Output the (X, Y) coordinate of the center of the cell containing the given text.  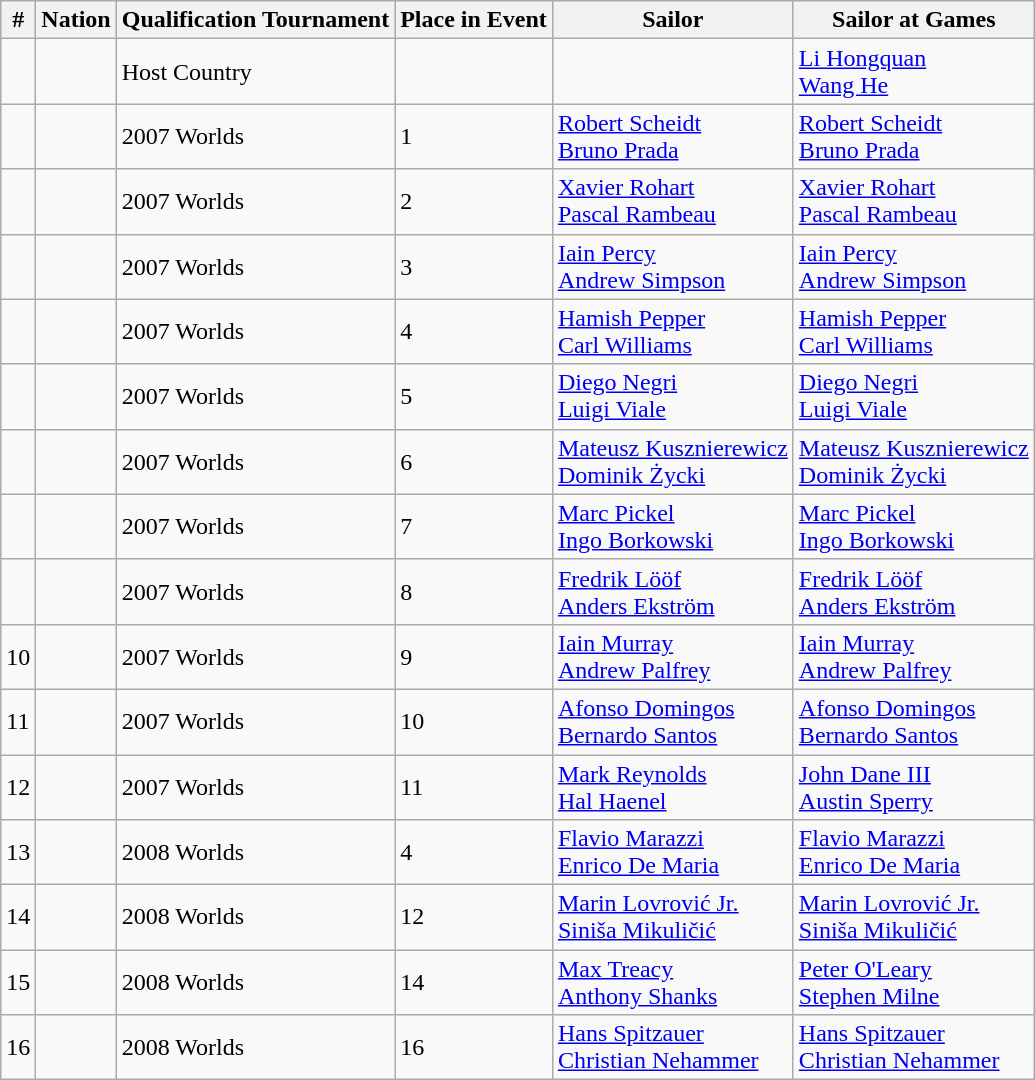
15 (18, 982)
# (18, 20)
3 (474, 266)
John Dane IIIAustin Sperry (914, 786)
5 (474, 396)
13 (18, 852)
Nation (76, 20)
Max TreacyAnthony Shanks (672, 982)
Peter O'LearyStephen Milne (914, 982)
1 (474, 136)
2 (474, 202)
7 (474, 526)
Host Country (255, 72)
Sailor (672, 20)
9 (474, 656)
Mark ReynoldsHal Haenel (672, 786)
6 (474, 462)
Li HongquanWang He (914, 72)
8 (474, 592)
Qualification Tournament (255, 20)
Place in Event (474, 20)
Sailor at Games (914, 20)
